Output the [x, y] coordinate of the center of the cell containing the given text.  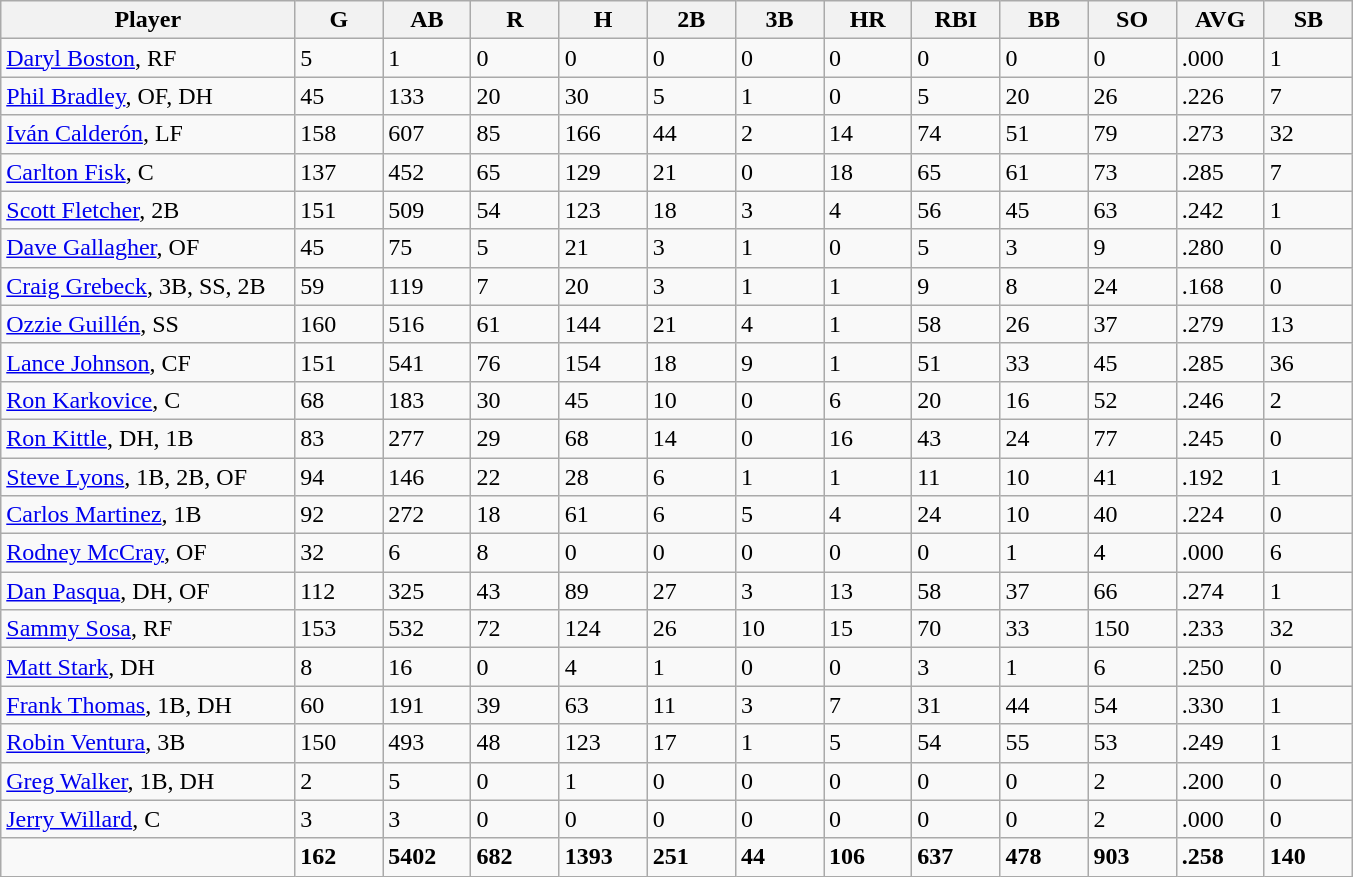
39 [515, 705]
.242 [1220, 210]
Ron Karkovice, C [148, 400]
36 [1308, 362]
119 [427, 286]
Matt Stark, DH [148, 667]
251 [691, 857]
.245 [1220, 438]
53 [1132, 743]
27 [691, 591]
.246 [1220, 400]
55 [1044, 743]
H [603, 20]
70 [956, 629]
.330 [1220, 705]
60 [339, 705]
516 [427, 324]
.233 [1220, 629]
Player [148, 20]
532 [427, 629]
478 [1044, 857]
Iván Calderón, LF [148, 134]
146 [427, 477]
Dave Gallagher, OF [148, 248]
637 [956, 857]
137 [339, 172]
Scott Fletcher, 2B [148, 210]
G [339, 20]
541 [427, 362]
41 [1132, 477]
154 [603, 362]
75 [427, 248]
73 [1132, 172]
85 [515, 134]
48 [515, 743]
BB [1044, 20]
277 [427, 438]
106 [868, 857]
94 [339, 477]
493 [427, 743]
Steve Lyons, 1B, 2B, OF [148, 477]
2B [691, 20]
Daryl Boston, RF [148, 58]
452 [427, 172]
.274 [1220, 591]
17 [691, 743]
Frank Thomas, 1B, DH [148, 705]
R [515, 20]
129 [603, 172]
.249 [1220, 743]
59 [339, 286]
79 [1132, 134]
Robin Ventura, 3B [148, 743]
.226 [1220, 96]
272 [427, 515]
83 [339, 438]
162 [339, 857]
191 [427, 705]
Carlton Fisk, C [148, 172]
3B [779, 20]
92 [339, 515]
56 [956, 210]
607 [427, 134]
Rodney McCray, OF [148, 553]
77 [1132, 438]
124 [603, 629]
Carlos Martinez, 1B [148, 515]
166 [603, 134]
140 [1308, 857]
Jerry Willard, C [148, 819]
AB [427, 20]
89 [603, 591]
.192 [1220, 477]
66 [1132, 591]
Ozzie Guillén, SS [148, 324]
RBI [956, 20]
Lance Johnson, CF [148, 362]
Craig Grebeck, 3B, SS, 2B [148, 286]
22 [515, 477]
29 [515, 438]
76 [515, 362]
Greg Walker, 1B, DH [148, 781]
325 [427, 591]
1393 [603, 857]
509 [427, 210]
112 [339, 591]
Phil Bradley, OF, DH [148, 96]
40 [1132, 515]
.200 [1220, 781]
.279 [1220, 324]
HR [868, 20]
Ron Kittle, DH, 1B [148, 438]
.273 [1220, 134]
Dan Pasqua, DH, OF [148, 591]
160 [339, 324]
.224 [1220, 515]
.258 [1220, 857]
5402 [427, 857]
133 [427, 96]
.250 [1220, 667]
158 [339, 134]
31 [956, 705]
15 [868, 629]
AVG [1220, 20]
SO [1132, 20]
74 [956, 134]
28 [603, 477]
.168 [1220, 286]
682 [515, 857]
52 [1132, 400]
144 [603, 324]
72 [515, 629]
Sammy Sosa, RF [148, 629]
903 [1132, 857]
183 [427, 400]
.280 [1220, 248]
153 [339, 629]
SB [1308, 20]
